Provide the (X, Y) coordinate of the cell's center where the given text is located.  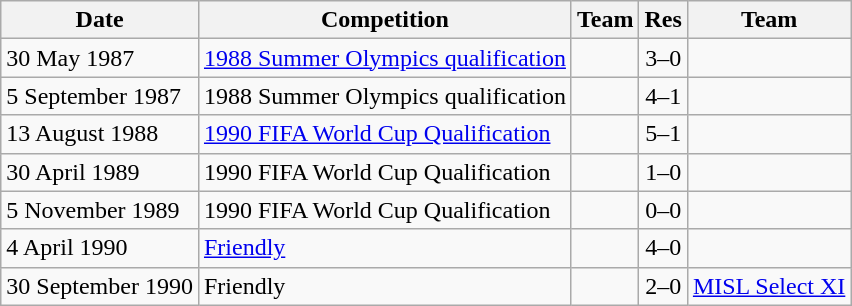
30 April 1989 (100, 172)
30 September 1990 (100, 286)
0–0 (663, 210)
4–1 (663, 96)
4–0 (663, 248)
13 August 1988 (100, 134)
MISL Select XI (768, 286)
4 April 1990 (100, 248)
5 November 1989 (100, 210)
Competition (384, 20)
5–1 (663, 134)
5 September 1987 (100, 96)
Res (663, 20)
Date (100, 20)
30 May 1987 (100, 58)
2–0 (663, 286)
3–0 (663, 58)
1–0 (663, 172)
